Capture the cell that displays the provided text and extract its [x, y] central coordinate. 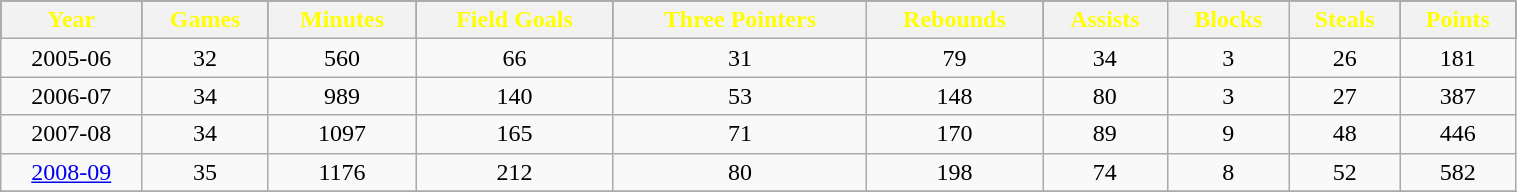
1097 [342, 134]
66 [515, 58]
446 [1458, 134]
989 [342, 96]
Points [1458, 20]
1176 [342, 172]
74 [1106, 172]
27 [1345, 96]
35 [206, 172]
2008-09 [72, 172]
79 [954, 58]
32 [206, 58]
198 [954, 172]
Rebounds [954, 20]
48 [1345, 134]
31 [740, 58]
Minutes [342, 20]
Year [72, 20]
71 [740, 134]
52 [1345, 172]
26 [1345, 58]
165 [515, 134]
181 [1458, 58]
148 [954, 96]
53 [740, 96]
560 [342, 58]
Blocks [1228, 20]
8 [1228, 172]
2007-08 [72, 134]
2005-06 [72, 58]
89 [1106, 134]
2006-07 [72, 96]
140 [515, 96]
Steals [1345, 20]
212 [515, 172]
9 [1228, 134]
582 [1458, 172]
387 [1458, 96]
Games [206, 20]
Three Pointers [740, 20]
170 [954, 134]
Assists [1106, 20]
Field Goals [515, 20]
